Detect which cell encompasses the target text, then output its (x, y) center coordinate. 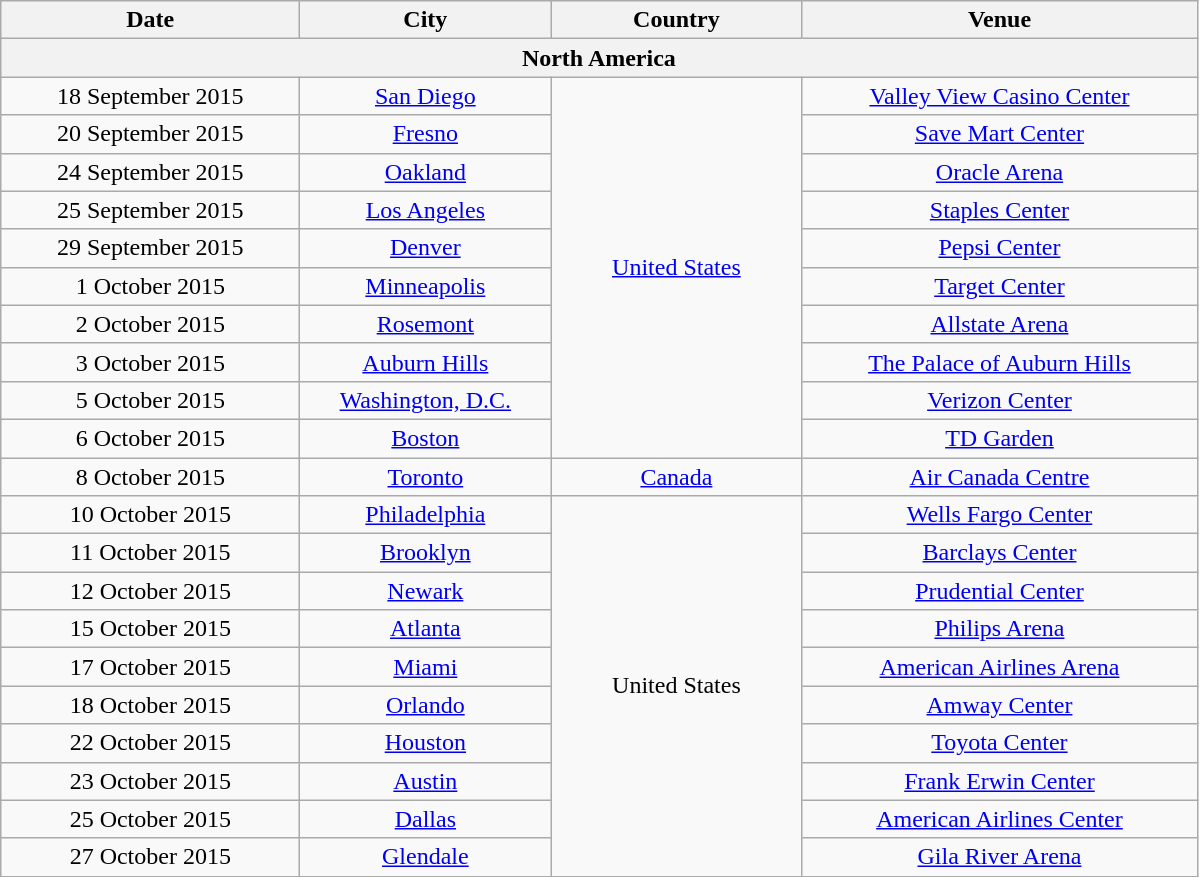
Philadelphia (426, 515)
Gila River Arena (1000, 857)
Toronto (426, 477)
22 October 2015 (150, 743)
Country (676, 20)
29 September 2015 (150, 248)
27 October 2015 (150, 857)
12 October 2015 (150, 591)
Venue (1000, 20)
Pepsi Center (1000, 248)
Frank Erwin Center (1000, 781)
Atlanta (426, 629)
Brooklyn (426, 553)
17 October 2015 (150, 667)
25 October 2015 (150, 819)
Dallas (426, 819)
Boston (426, 438)
1 October 2015 (150, 286)
Newark (426, 591)
Date (150, 20)
20 September 2015 (150, 134)
Washington, D.C. (426, 400)
15 October 2015 (150, 629)
Barclays Center (1000, 553)
Orlando (426, 705)
American Airlines Arena (1000, 667)
Toyota Center (1000, 743)
Houston (426, 743)
24 September 2015 (150, 172)
San Diego (426, 96)
Verizon Center (1000, 400)
Valley View Casino Center (1000, 96)
The Palace of Auburn Hills (1000, 362)
Staples Center (1000, 210)
American Airlines Center (1000, 819)
Target Center (1000, 286)
TD Garden (1000, 438)
25 September 2015 (150, 210)
Rosemont (426, 324)
Save Mart Center (1000, 134)
Minneapolis (426, 286)
23 October 2015 (150, 781)
City (426, 20)
11 October 2015 (150, 553)
Wells Fargo Center (1000, 515)
Canada (676, 477)
3 October 2015 (150, 362)
Auburn Hills (426, 362)
Philips Arena (1000, 629)
18 September 2015 (150, 96)
Air Canada Centre (1000, 477)
Los Angeles (426, 210)
Glendale (426, 857)
6 October 2015 (150, 438)
Miami (426, 667)
Fresno (426, 134)
8 October 2015 (150, 477)
Oakland (426, 172)
Oracle Arena (1000, 172)
Austin (426, 781)
5 October 2015 (150, 400)
18 October 2015 (150, 705)
10 October 2015 (150, 515)
Allstate Arena (1000, 324)
Prudential Center (1000, 591)
Denver (426, 248)
Amway Center (1000, 705)
North America (599, 58)
2 October 2015 (150, 324)
